Find where the given text appears and provide that cell's center as (X, Y) coordinate. 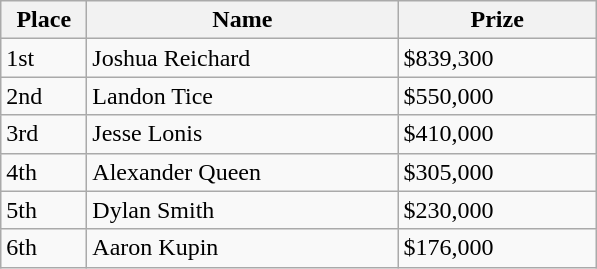
2nd (44, 96)
4th (44, 172)
Landon Tice (242, 96)
Joshua Reichard (242, 58)
$230,000 (498, 210)
6th (44, 248)
Place (44, 20)
Prize (498, 20)
1st (44, 58)
Alexander Queen (242, 172)
5th (44, 210)
$839,300 (498, 58)
Name (242, 20)
$550,000 (498, 96)
Jesse Lonis (242, 134)
$305,000 (498, 172)
Dylan Smith (242, 210)
Aaron Kupin (242, 248)
$176,000 (498, 248)
$410,000 (498, 134)
3rd (44, 134)
